Search for the cell housing the specified text and yield its (x, y) center coordinate. 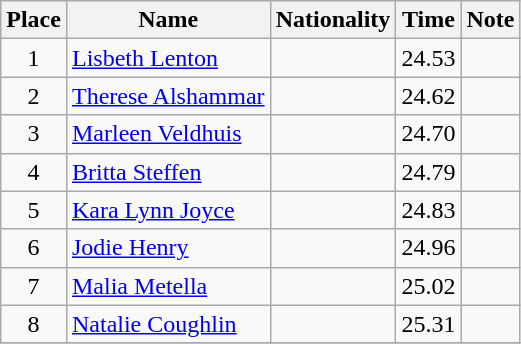
7 (34, 286)
24.70 (428, 134)
8 (34, 324)
Therese Alshammar (168, 96)
5 (34, 210)
Lisbeth Lenton (168, 58)
Name (168, 20)
Kara Lynn Joyce (168, 210)
Britta Steffen (168, 172)
4 (34, 172)
25.02 (428, 286)
Note (490, 20)
Natalie Coughlin (168, 324)
3 (34, 134)
24.53 (428, 58)
Malia Metella (168, 286)
Marleen Veldhuis (168, 134)
Jodie Henry (168, 248)
Place (34, 20)
Nationality (333, 20)
2 (34, 96)
Time (428, 20)
24.83 (428, 210)
6 (34, 248)
24.96 (428, 248)
25.31 (428, 324)
24.62 (428, 96)
1 (34, 58)
24.79 (428, 172)
